Scan for the cell matching the given text and deliver its [X, Y] coordinate at center. 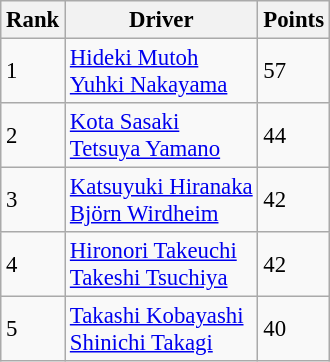
Rank [33, 20]
Hideki Mutoh Yuhki Nakayama [162, 72]
Katsuyuki Hiranaka Björn Wirdheim [162, 200]
44 [294, 136]
Hironori Takeuchi Takeshi Tsuchiya [162, 264]
Kota Sasaki Tetsuya Yamano [162, 136]
Driver [162, 20]
Points [294, 20]
3 [33, 200]
4 [33, 264]
1 [33, 72]
40 [294, 330]
5 [33, 330]
2 [33, 136]
57 [294, 72]
Takashi Kobayashi Shinichi Takagi [162, 330]
